Search for the cell housing the specified text and yield its [X, Y] center coordinate. 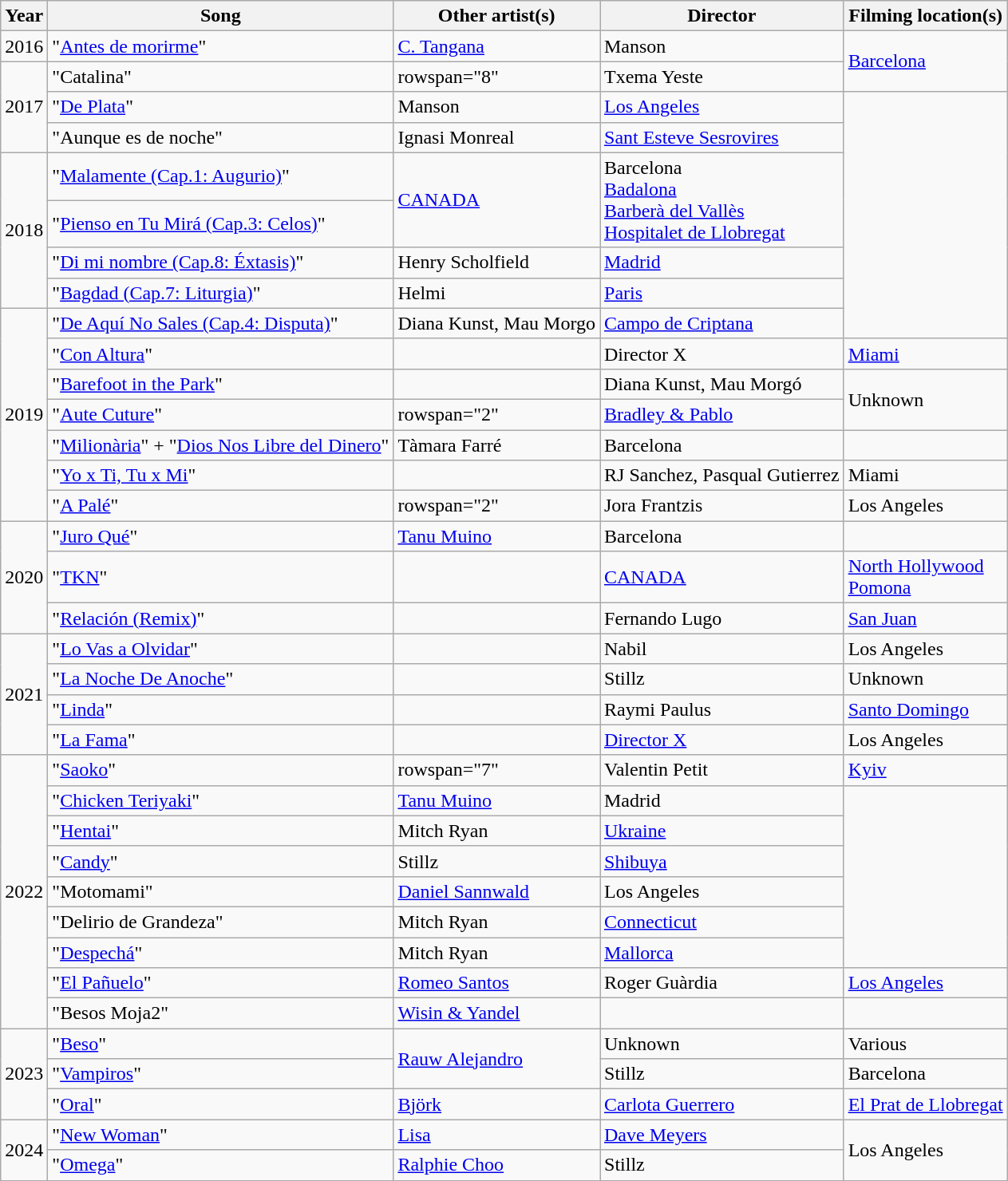
Nabil [722, 649]
"Bagdad (Cap.7: Liturgia)" [220, 293]
"De Plata" [220, 107]
Tàmara Farré [496, 444]
Ukraine [722, 831]
Björk [496, 1104]
Other artist(s) [496, 16]
"Malamente (Cap.1: Augurio)" [220, 176]
Raymi Paulus [722, 709]
"Vampiros" [220, 1074]
2017 [24, 107]
Paris [722, 293]
"TKN" [220, 578]
"Yo x Ti, Tu x Mi" [220, 476]
2023 [24, 1074]
Mallorca [722, 952]
"Barefoot in the Park" [220, 384]
"Juro Qué" [220, 536]
Romeo Santos [496, 983]
Ralphie Choo [496, 1165]
"Saoko" [220, 770]
El Prat de Llobregat [926, 1104]
"Linda" [220, 709]
Sant Esteve Sesrovires [722, 137]
"Catalina" [220, 77]
Henry Scholfield [496, 263]
"Oral" [220, 1104]
"La Noche De Anoche" [220, 679]
San Juan [926, 618]
rowspan="8" [496, 77]
C. Tangana [496, 46]
"Delirio de Grandeza" [220, 922]
"Despechá" [220, 952]
Valentin Petit [722, 770]
Daniel Sannwald [496, 891]
Director [722, 16]
Ignasi Monreal [496, 137]
2024 [24, 1150]
"Pienso en Tu Mirá (Cap.3: Celos)" [220, 224]
Carlota Guerrero [722, 1104]
rowspan="7" [496, 770]
Wisin & Yandel [496, 1013]
North HollywoodPomona [926, 578]
Fernando Lugo [722, 618]
Jora Frantzis [722, 506]
"Di mi nombre (Cap.8: Éxtasis)" [220, 263]
Song [220, 16]
Campo de Criptana [722, 323]
"New Woman" [220, 1135]
2022 [24, 892]
"Con Altura" [220, 354]
"La Fama" [220, 740]
Diana Kunst, Mau Morgó [722, 384]
"Omega" [220, 1165]
"Aunque es de noche" [220, 137]
"Antes de morirme" [220, 46]
Rauw Alejandro [496, 1059]
BarcelonaBadalonaBarberà del VallèsHospitalet de Llobregat [722, 199]
Various [926, 1044]
"Lo Vas a Olvidar" [220, 649]
"Motomami" [220, 891]
"Milionària" + "Dios Nos Libre del Dinero" [220, 444]
Diana Kunst, Mau Morgo [496, 323]
Santo Domingo [926, 709]
Year [24, 16]
"Beso" [220, 1044]
"Besos Moja2" [220, 1013]
"Relación (Remix)" [220, 618]
2021 [24, 694]
2018 [24, 230]
"Hentai" [220, 831]
Lisa [496, 1135]
Roger Guàrdia [722, 983]
"Candy" [220, 861]
"A Palé" [220, 506]
Shibuya [722, 861]
Helmi [496, 293]
2019 [24, 414]
Connecticut [722, 922]
Dave Meyers [722, 1135]
Bradley & Pablo [722, 414]
RJ Sanchez, Pasqual Gutierrez [722, 476]
Kyiv [926, 770]
"El Pañuelo" [220, 983]
"De Aquí No Sales (Cap.4: Disputa)" [220, 323]
"Chicken Teriyaki" [220, 800]
2020 [24, 578]
"Aute Cuture" [220, 414]
Filming location(s) [926, 16]
2016 [24, 46]
Txema Yeste [722, 77]
